Output the [x, y] coordinate of the center of the cell containing the given text.  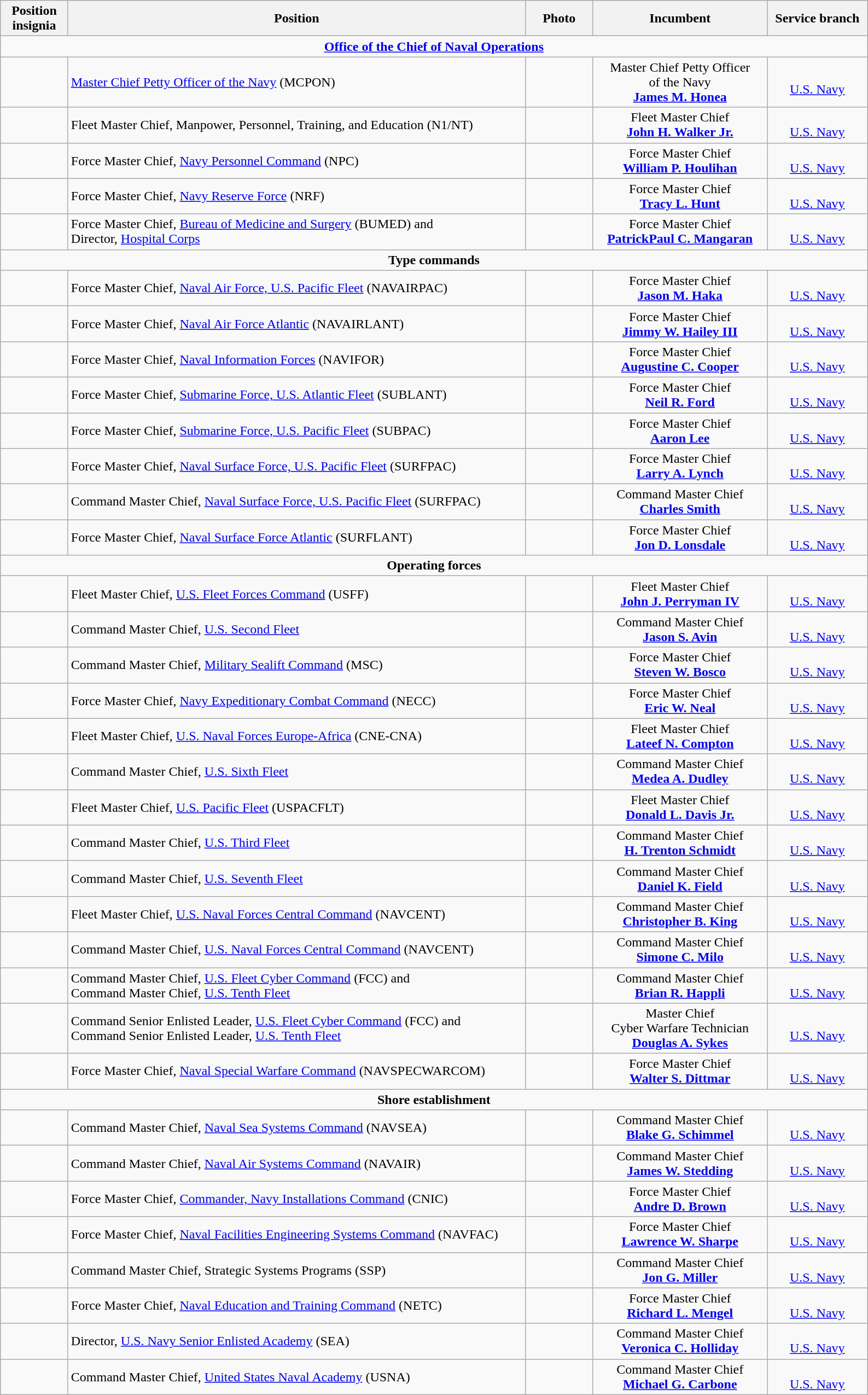
Force Master ChiefAaron Lee [680, 430]
Force Master ChiefPatrickPaul C. Mangaran [680, 232]
Force Master ChiefJason M. Haka [680, 288]
Command Master ChiefJames W. Stedding [680, 1163]
Master Chief Petty Officer of the Navy (MCPON) [296, 82]
Master ChiefCyber Warfare TechnicianDouglas A. Sykes [680, 1028]
Fleet Master ChiefDonald L. Davis Jr. [680, 807]
Force Master Chief, Bureau of Medicine and Surgery (BUMED) andDirector, Hospital Corps [296, 232]
Command Master ChiefSimone C. Milo [680, 950]
Position insignia [34, 19]
Command Master ChiefDaniel K. Field [680, 879]
Type commands [434, 260]
Force Master ChiefNeil R. Ford [680, 395]
Force Master Chief, Navy Expeditionary Combat Command (NECC) [296, 700]
Command Master Chief, U.S. Sixth Fleet [296, 771]
Photo [559, 19]
Command Master ChiefH. Trenton Schmidt [680, 842]
Fleet Master ChiefJohn J. Perryman IV [680, 594]
Force Master Chief, Submarine Force, U.S. Atlantic Fleet (SUBLANT) [296, 395]
Command Master Chief, Naval Air Systems Command (NAVAIR) [296, 1163]
Force Master Chief, Navy Personnel Command (NPC) [296, 161]
Force Master ChiefJimmy W. Hailey III [680, 324]
Force Master Chief, Naval Facilities Engineering Systems Command (NAVFAC) [296, 1234]
Command Master Chief, Naval Surface Force, U.S. Pacific Fleet (SURFPAC) [296, 502]
Shore establishment [434, 1100]
Force Master ChiefAndre D. Brown [680, 1199]
Command Master Chief, U.S. Naval Forces Central Command (NAVCENT) [296, 950]
Force Master ChiefLarry A. Lynch [680, 466]
Incumbent [680, 19]
Command Master Chief, U.S. Fleet Cyber Command (FCC) andCommand Master Chief, U.S. Tenth Fleet [296, 985]
Force Master Chief, Naval Air Force Atlantic (NAVAIRLANT) [296, 324]
Force Master ChiefSteven W. Bosco [680, 665]
Force Master ChiefRichard L. Mengel [680, 1305]
Command Master Chief, Naval Sea Systems Command (NAVSEA) [296, 1128]
Command Master ChiefMichael G. Carbone [680, 1376]
Fleet Master Chief, U.S. Naval Forces Central Command (NAVCENT) [296, 914]
Command Master ChiefCharles Smith [680, 502]
Force Master ChiefWilliam P. Houlihan [680, 161]
Command Master Chief, United States Naval Academy (USNA) [296, 1376]
Force Master ChiefTracy L. Hunt [680, 196]
Master Chief Petty Officerof the NavyJames M. Honea [680, 82]
Command Master ChiefJason S. Avin [680, 629]
Command Master ChiefJon G. Miller [680, 1270]
Fleet Master ChiefLateef N. Compton [680, 736]
Command Senior Enlisted Leader, U.S. Fleet Cyber Command (FCC) andCommand Senior Enlisted Leader, U.S. Tenth Fleet [296, 1028]
Fleet Master Chief, U.S. Fleet Forces Command (USFF) [296, 594]
Command Master Chief, Military Sealift Command (MSC) [296, 665]
Command Master Chief, U.S. Second Fleet [296, 629]
Force Master Chief, Naval Education and Training Command (NETC) [296, 1305]
Force Master Chief, Naval Air Force, U.S. Pacific Fleet (NAVAIRPAC) [296, 288]
Command Master Chief, U.S. Third Fleet [296, 842]
Command Master ChiefBrian R. Happli [680, 985]
Operating forces [434, 566]
Command Master ChiefChristopher B. King [680, 914]
Force Master ChiefJon D. Lonsdale [680, 537]
Fleet Master Chief, U.S. Pacific Fleet (USPACFLT) [296, 807]
Force Master Chief, Naval Special Warfare Command (NAVSPECWARCOM) [296, 1071]
Command Master ChiefBlake G. Schimmel [680, 1128]
Command Master ChiefVeronica C. Holliday [680, 1341]
Force Master ChiefLawrence W. Sharpe [680, 1234]
Command Master ChiefMedea A. Dudley [680, 771]
Force Master ChiefAugustine C. Cooper [680, 359]
Force Master Chief, Naval Surface Force Atlantic (SURFLANT) [296, 537]
Force Master Chief, Navy Reserve Force (NRF) [296, 196]
Service branch [817, 19]
Force Master Chief, Submarine Force, U.S. Pacific Fleet (SUBPAC) [296, 430]
Force Master Chief, Naval Information Forces (NAVIFOR) [296, 359]
Force Master Chief, Naval Surface Force, U.S. Pacific Fleet (SURFPAC) [296, 466]
Force Master ChiefEric W. Neal [680, 700]
Office of the Chief of Naval Operations [434, 47]
Command Master Chief, U.S. Seventh Fleet [296, 879]
Fleet Master Chief, Manpower, Personnel, Training, and Education (N1/NT) [296, 125]
Position [296, 19]
Command Master Chief, Strategic Systems Programs (SSP) [296, 1270]
Director, U.S. Navy Senior Enlisted Academy (SEA) [296, 1341]
Force Master ChiefWalter S. Dittmar [680, 1071]
Force Master Chief, Commander, Navy Installations Command (CNIC) [296, 1199]
Fleet Master ChiefJohn H. Walker Jr. [680, 125]
Fleet Master Chief, U.S. Naval Forces Europe-Africa (CNE-CNA) [296, 736]
